Capture the cell that displays the provided text and extract its [X, Y] central coordinate. 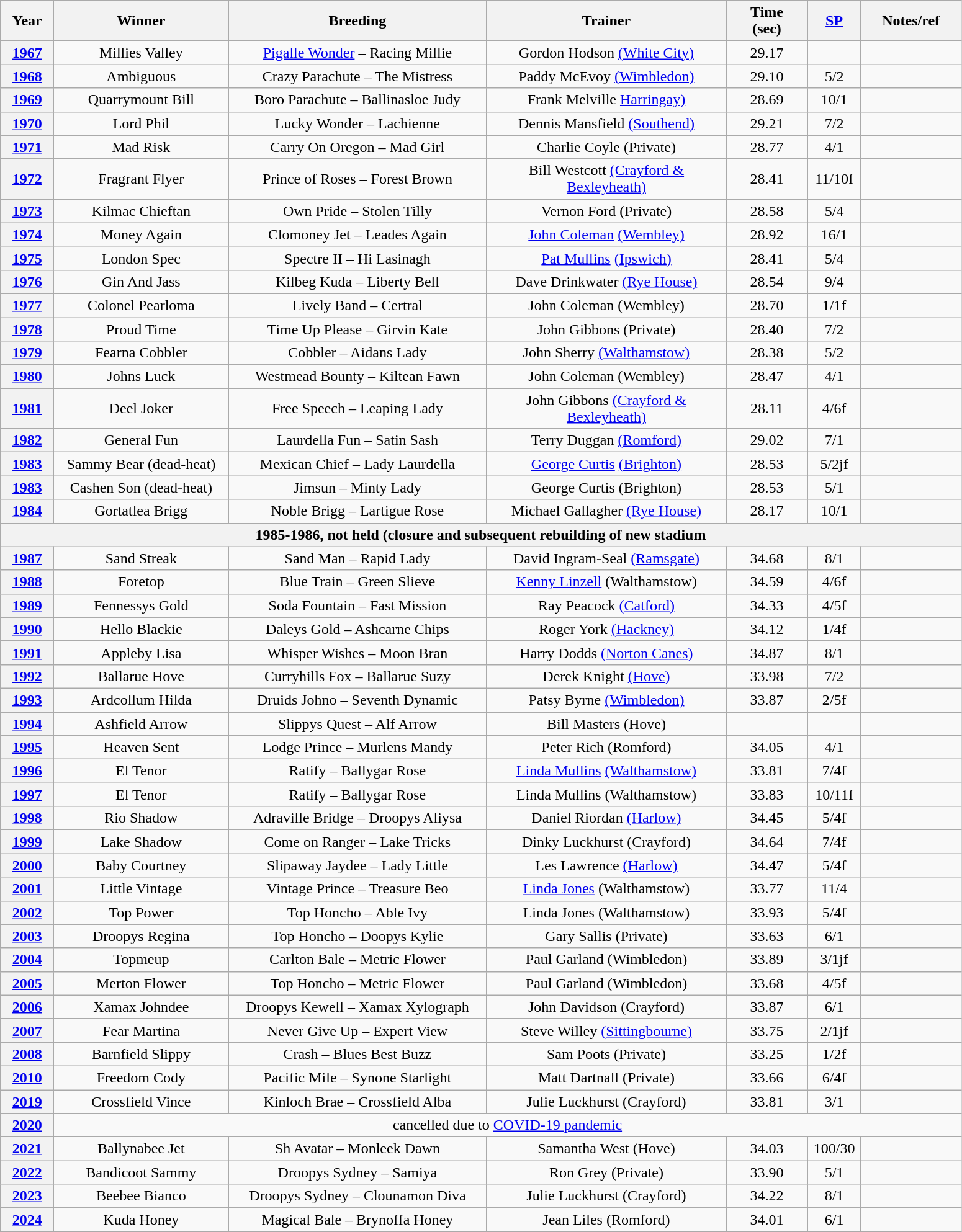
1975 [27, 258]
29.02 [767, 440]
Crash – Blues Best Buzz [357, 1054]
11/4 [834, 889]
28.77 [767, 147]
28.58 [767, 211]
1/4f [834, 629]
Daniel Riordan (Harlow) [606, 818]
Droopys Sydney – Samiya [357, 1172]
Notes/ref [911, 21]
Proud Time [142, 329]
Derek Knight (Hove) [606, 676]
2024 [27, 1220]
Soda Fountain – Fast Mission [357, 605]
Bill Masters (Hove) [606, 724]
Slipaway Jaydee – Lady Little [357, 865]
Gary Sallis (Private) [606, 936]
Foretop [142, 582]
Fennessys Gold [142, 605]
Year [27, 21]
2004 [27, 960]
28.11 [767, 408]
2003 [27, 936]
5/2jf [834, 464]
34.68 [767, 558]
Top Honcho – Metric Flower [357, 983]
Ballarue Hove [142, 676]
Kilbeg Kuda – Liberty Bell [357, 282]
SP [834, 21]
Pat Mullins (Ipswich) [606, 258]
Whisper Wishes – Moon Bran [357, 653]
Ardcollum Hilda [142, 700]
Vernon Ford (Private) [606, 211]
1977 [27, 305]
Gin And Jass [142, 282]
2007 [27, 1030]
Sammy Bear (dead-heat) [142, 464]
33.68 [767, 983]
Heaven Sent [142, 748]
1991 [27, 653]
1992 [27, 676]
Pigalle Wonder – Racing Millie [357, 53]
Prince of Roses – Forest Brown [357, 179]
Fearna Cobbler [142, 353]
2010 [27, 1078]
Peter Rich (Romford) [606, 748]
Time Up Please – Girvin Kate [357, 329]
Merton Flower [142, 983]
29.21 [767, 123]
Come on Ranger – Lake Tricks [357, 842]
1979 [27, 353]
Rio Shadow [142, 818]
1993 [27, 700]
100/30 [834, 1149]
Fear Martina [142, 1030]
Own Pride – Stolen Tilly [357, 211]
Breeding [357, 21]
1967 [27, 53]
28.54 [767, 282]
Johns Luck [142, 377]
6/4f [834, 1078]
1974 [27, 234]
Gordon Hodson (White City) [606, 53]
33.93 [767, 913]
1994 [27, 724]
1990 [27, 629]
1970 [27, 123]
Crossfield Vince [142, 1101]
Sand Man – Rapid Lady [357, 558]
Dinky Luckhurst (Crayford) [606, 842]
Cashen Son (dead-heat) [142, 488]
34.59 [767, 582]
Little Vintage [142, 889]
Blue Train – Green Slieve [357, 582]
Never Give Up – Expert View [357, 1030]
33.75 [767, 1030]
Droopys Regina [142, 936]
Money Again [142, 234]
1971 [27, 147]
Sand Streak [142, 558]
Ballynabee Jet [142, 1149]
Spectre II – Hi Lasinagh [357, 258]
1981 [27, 408]
1989 [27, 605]
1987 [27, 558]
2021 [27, 1149]
3/1 [834, 1101]
Beebee Bianco [142, 1196]
Ashfield Arrow [142, 724]
33.63 [767, 936]
General Fun [142, 440]
28.17 [767, 511]
Top Honcho – Able Ivy [357, 913]
Bill Westcott (Crayford & Bexleyheath) [606, 179]
2008 [27, 1054]
Patsy Byrne (Wimbledon) [606, 700]
2/1jf [834, 1030]
16/1 [834, 234]
29.17 [767, 53]
Adraville Bridge – Droopys Aliysa [357, 818]
Mexican Chief – Lady Laurdella [357, 464]
Sh Avatar – Monleek Dawn [357, 1149]
Slippys Quest – Alf Arrow [357, 724]
28.38 [767, 353]
Kuda Honey [142, 1220]
Noble Brigg – Lartigue Rose [357, 511]
Druids Johno – Seventh Dynamic [357, 700]
Gortatlea Brigg [142, 511]
Carry On Oregon – Mad Girl [357, 147]
34.12 [767, 629]
Freedom Cody [142, 1078]
34.05 [767, 748]
28.92 [767, 234]
London Spec [142, 258]
Dennis Mansfield (Southend) [606, 123]
Michael Gallagher (Rye House) [606, 511]
Les Lawrence (Harlow) [606, 865]
Ron Grey (Private) [606, 1172]
Lively Band – Certral [357, 305]
Vintage Prince – Treasure Beo [357, 889]
Paddy McEvoy (Wimbledon) [606, 76]
Droopys Kewell – Xamax Xylograph [357, 1007]
Bandicoot Sammy [142, 1172]
33.77 [767, 889]
2002 [27, 913]
34.87 [767, 653]
11/10f [834, 179]
Droopys Sydney – Clounamon Diva [357, 1196]
1998 [27, 818]
Lodge Prince – Murlens Mandy [357, 748]
1982 [27, 440]
1/2f [834, 1054]
Cobbler – Aidans Lady [357, 353]
33.83 [767, 795]
33.90 [767, 1172]
Top Power [142, 913]
34.64 [767, 842]
John Gibbons (Private) [606, 329]
1997 [27, 795]
Mad Risk [142, 147]
Harry Dodds (Norton Canes) [606, 653]
Barnfield Slippy [142, 1054]
Charlie Coyle (Private) [606, 147]
Jimsun – Minty Lady [357, 488]
Lucky Wonder – Lachienne [357, 123]
28.47 [767, 377]
John Davidson (Crayford) [606, 1007]
1973 [27, 211]
1996 [27, 771]
Samantha West (Hove) [606, 1149]
Kinloch Brae – Crossfield Alba [357, 1101]
1985-1986, not held (closure and subsequent rebuilding of new stadium [480, 535]
Kenny Linzell (Walthamstow) [606, 582]
2023 [27, 1196]
1995 [27, 748]
Colonel Pearloma [142, 305]
1976 [27, 282]
1968 [27, 76]
Winner [142, 21]
Matt Dartnall (Private) [606, 1078]
33.98 [767, 676]
1978 [27, 329]
34.22 [767, 1196]
Deel Joker [142, 408]
33.25 [767, 1054]
Frank Melville Harringay) [606, 100]
David Ingram-Seal (Ramsgate) [606, 558]
34.45 [767, 818]
2000 [27, 865]
Boro Parachute – Ballinasloe Judy [357, 100]
Time(sec) [767, 21]
9/4 [834, 282]
2020 [27, 1125]
Sam Poots (Private) [606, 1054]
Terry Duggan (Romford) [606, 440]
Top Honcho – Doopys Kylie [357, 936]
Daleys Gold – Ashcarne Chips [357, 629]
Lord Phil [142, 123]
28.40 [767, 329]
Clomoney Jet – Leades Again [357, 234]
29.10 [767, 76]
7/1 [834, 440]
Lake Shadow [142, 842]
Roger York (Hackney) [606, 629]
2001 [27, 889]
10/11f [834, 795]
Crazy Parachute – The Mistress [357, 76]
Carlton Bale – Metric Flower [357, 960]
2006 [27, 1007]
Topmeup [142, 960]
1984 [27, 511]
Magical Bale – Brynoffa Honey [357, 1220]
2019 [27, 1101]
Laurdella Fun – Satin Sash [357, 440]
28.70 [767, 305]
Curryhills Fox – Ballarue Suzy [357, 676]
cancelled due to COVID-19 pandemic [508, 1125]
Appleby Lisa [142, 653]
Pacific Mile – Synone Starlight [357, 1078]
34.03 [767, 1149]
Hello Blackie [142, 629]
Free Speech – Leaping Lady [357, 408]
Xamax Johndee [142, 1007]
Kilmac Chieftan [142, 211]
Baby Courtney [142, 865]
Ray Peacock (Catford) [606, 605]
1969 [27, 100]
33.66 [767, 1078]
Westmead Bounty – Kiltean Fawn [357, 377]
John Sherry (Walthamstow) [606, 353]
John Gibbons (Crayford & Bexleyheath) [606, 408]
Millies Valley [142, 53]
3/1jf [834, 960]
1999 [27, 842]
2022 [27, 1172]
2005 [27, 983]
33.89 [767, 960]
Steve Willey (Sittingbourne) [606, 1030]
2/5f [834, 700]
1980 [27, 377]
Fragrant Flyer [142, 179]
1988 [27, 582]
34.33 [767, 605]
1972 [27, 179]
34.47 [767, 865]
Dave Drinkwater (Rye House) [606, 282]
Quarrymount Bill [142, 100]
1/1f [834, 305]
Trainer [606, 21]
Ambiguous [142, 76]
28.69 [767, 100]
34.01 [767, 1220]
Jean Liles (Romford) [606, 1220]
